Return (x, y) of the center of cell containing provided text 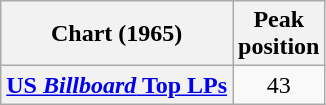
US Billboard Top LPs (117, 85)
43 (279, 85)
Chart (1965) (117, 34)
Peakposition (279, 34)
